From the cell containing the given text, extract its center point as (x, y) coordinate. 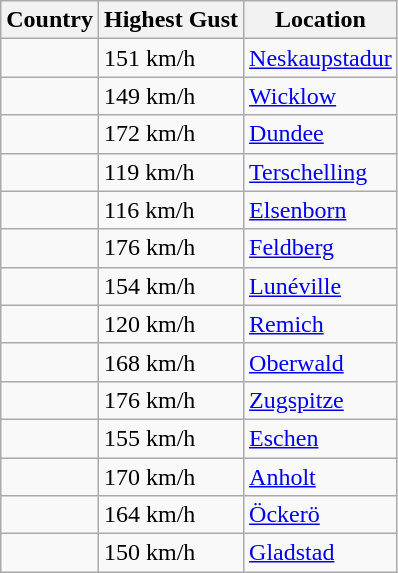
Neskaupstadur (321, 58)
Terschelling (321, 172)
Location (321, 20)
Feldberg (321, 248)
Zugspitze (321, 400)
164 km/h (170, 515)
116 km/h (170, 210)
168 km/h (170, 362)
Anholt (321, 477)
Highest Gust (170, 20)
154 km/h (170, 286)
155 km/h (170, 438)
Remich (321, 324)
Elsenborn (321, 210)
Dundee (321, 134)
Oberwald (321, 362)
Wicklow (321, 96)
172 km/h (170, 134)
150 km/h (170, 553)
Country (50, 20)
151 km/h (170, 58)
170 km/h (170, 477)
Lunéville (321, 286)
120 km/h (170, 324)
119 km/h (170, 172)
Öckerö (321, 515)
149 km/h (170, 96)
Gladstad (321, 553)
Eschen (321, 438)
